Search for the cell housing the specified text and yield its (X, Y) center coordinate. 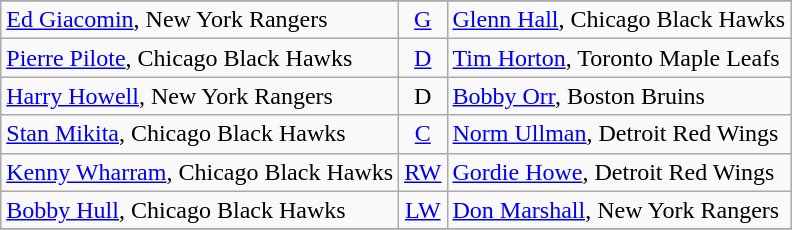
Bobby Orr, Boston Bruins (619, 96)
Pierre Pilote, Chicago Black Hawks (200, 58)
Ed Giacomin, New York Rangers (200, 20)
Glenn Hall, Chicago Black Hawks (619, 20)
G (423, 20)
Gordie Howe, Detroit Red Wings (619, 172)
Harry Howell, New York Rangers (200, 96)
Norm Ullman, Detroit Red Wings (619, 134)
Don Marshall, New York Rangers (619, 210)
RW (423, 172)
LW (423, 210)
Stan Mikita, Chicago Black Hawks (200, 134)
Tim Horton, Toronto Maple Leafs (619, 58)
Bobby Hull, Chicago Black Hawks (200, 210)
C (423, 134)
Kenny Wharram, Chicago Black Hawks (200, 172)
